Search for the cell housing the specified text and yield its [x, y] center coordinate. 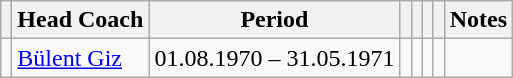
01.08.1970 – 31.05.1971 [274, 58]
Head Coach [80, 20]
Period [274, 20]
Notes [478, 20]
Bülent Giz [80, 58]
